Identify which cell holds the provided text, then report its (X, Y) central coordinate. 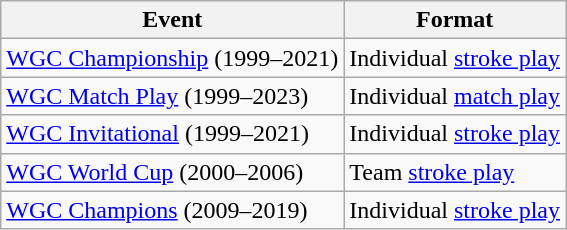
WGC Invitational (1999–2021) (172, 134)
WGC World Cup (2000–2006) (172, 172)
WGC Match Play (1999–2023) (172, 96)
Team stroke play (455, 172)
WGC Championship (1999–2021) (172, 58)
Format (455, 20)
Individual match play (455, 96)
WGC Champions (2009–2019) (172, 210)
Event (172, 20)
